Return (x, y) of the center of cell containing provided text 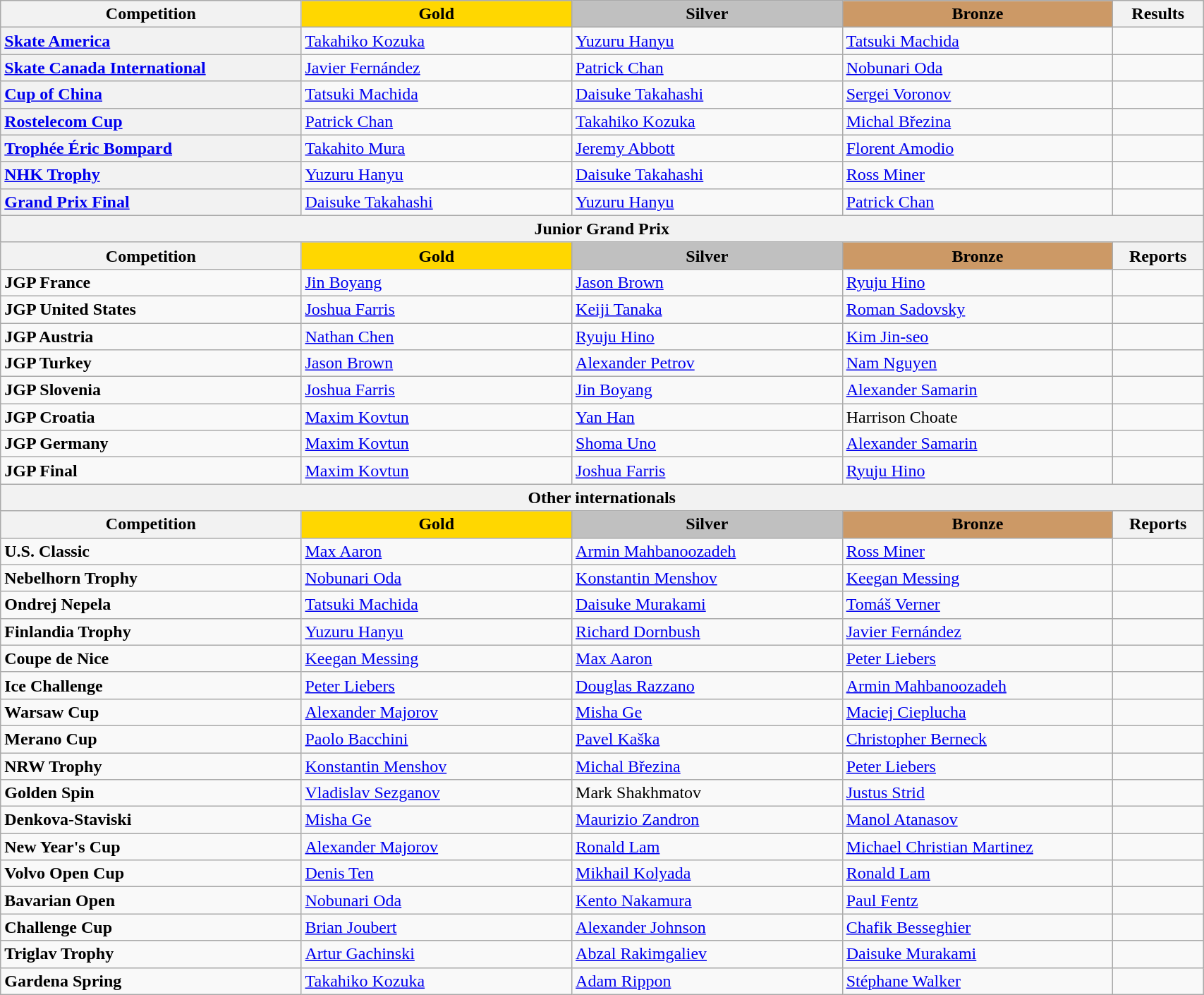
Jeremy Abbott (707, 148)
NHK Trophy (151, 175)
Keiji Tanaka (707, 309)
Ondrej Nepela (151, 605)
Junior Grand Prix (602, 229)
Mikhail Kolyada (707, 874)
Bavarian Open (151, 900)
Christopher Berneck (978, 739)
JGP Austria (151, 337)
Cup of China (151, 95)
Richard Dornbush (707, 632)
Vladislav Sezganov (437, 793)
Challenge Cup (151, 927)
Denis Ten (437, 874)
Maciej Cieplucha (978, 712)
JGP France (151, 282)
Abzal Rakimgaliev (707, 954)
Paul Fentz (978, 900)
Results (1158, 14)
Douglas Razzano (707, 685)
Warsaw Cup (151, 712)
Pavel Kaška (707, 739)
Skate America (151, 41)
Florent Amodio (978, 148)
Coupe de Nice (151, 658)
Mark Shakhmatov (707, 793)
Adam Rippon (707, 981)
Roman Sadovsky (978, 309)
Alexander Johnson (707, 927)
Volvo Open Cup (151, 874)
JGP United States (151, 309)
JGP Slovenia (151, 390)
Kento Nakamura (707, 900)
Ice Challenge (151, 685)
Nam Nguyen (978, 363)
Rostelecom Cup (151, 121)
Skate Canada International (151, 68)
Maurizio Zandron (707, 820)
JGP Final (151, 471)
Alexander Petrov (707, 363)
Shoma Uno (707, 444)
NRW Trophy (151, 766)
Yan Han (707, 417)
Gardena Spring (151, 981)
New Year's Cup (151, 847)
Triglav Trophy (151, 954)
Finlandia Trophy (151, 632)
Brian Joubert (437, 927)
JGP Germany (151, 444)
Tomáš Verner (978, 605)
Michael Christian Martinez (978, 847)
Harrison Choate (978, 417)
Paolo Bacchini (437, 739)
Takahito Mura (437, 148)
Merano Cup (151, 739)
Chafik Besseghier (978, 927)
Other internationals (602, 497)
Nathan Chen (437, 337)
Sergei Voronov (978, 95)
Nebelhorn Trophy (151, 578)
JGP Turkey (151, 363)
Kim Jin-seo (978, 337)
Denkova-Staviski (151, 820)
Artur Gachinski (437, 954)
JGP Croatia (151, 417)
Trophée Éric Bompard (151, 148)
Stéphane Walker (978, 981)
Justus Strid (978, 793)
Golden Spin (151, 793)
Grand Prix Final (151, 202)
Manol Atanasov (978, 820)
U.S. Classic (151, 551)
